Return [x, y] of the center of cell containing provided text 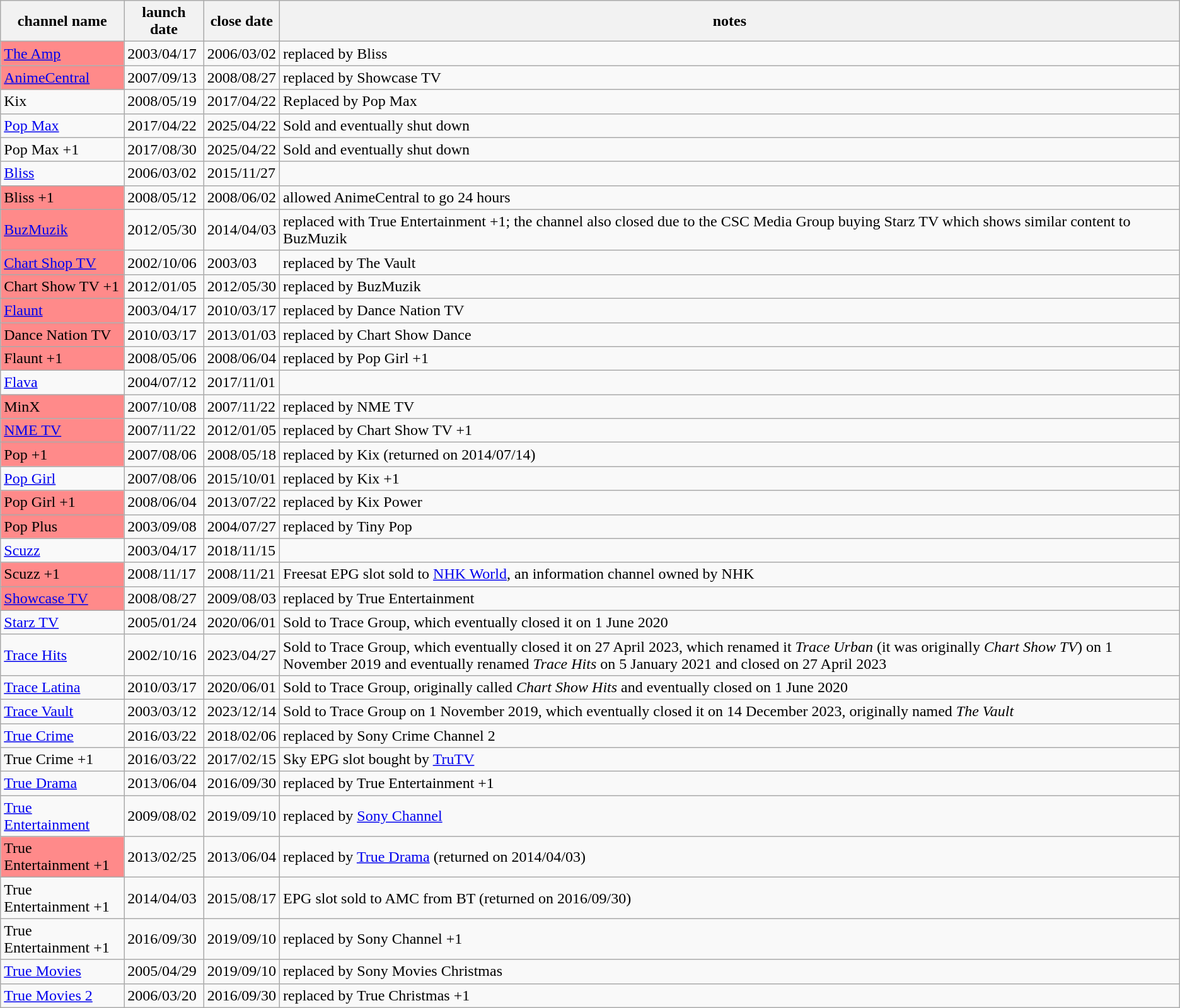
Flaunt [62, 310]
notes [730, 21]
replaced by Chart Show Dance [730, 335]
2017/02/15 [241, 760]
2006/03/20 [164, 995]
replaced by True Christmas +1 [730, 995]
Pop Girl +1 [62, 502]
close date [241, 21]
Pop Max +1 [62, 149]
2015/10/01 [241, 478]
Pop +1 [62, 455]
Trace Vault [62, 711]
replaced with True Entertainment +1; the channel also closed due to the CSC Media Group buying Starz TV which shows similar content to BuzMuzik [730, 229]
True Crime +1 [62, 760]
replaced by Sony Movies Christmas [730, 971]
Freesat EPG slot sold to NHK World, an information channel owned by NHK [730, 574]
Pop Plus [62, 526]
replaced by Pop Girl +1 [730, 359]
Scuzz [62, 550]
True Entertainment [62, 816]
2009/08/02 [164, 816]
Pop Girl [62, 478]
2007/09/13 [164, 78]
replaced by Chart Show TV +1 [730, 431]
replaced by True Entertainment [730, 598]
launch date [164, 21]
Showcase TV [62, 598]
Kix [62, 101]
2013/07/22 [241, 502]
MinX [62, 407]
replaced by Kix Power [730, 502]
Flava [62, 383]
2004/07/12 [164, 383]
2023/04/27 [241, 654]
2002/10/16 [164, 654]
2009/08/03 [241, 598]
Chart Show TV +1 [62, 286]
Sold to Trace Group on 1 November 2019, which eventually closed it on 14 December 2023, originally named The Vault [730, 711]
2013/02/25 [164, 857]
Dance Nation TV [62, 335]
Bliss [62, 173]
replaced by Tiny Pop [730, 526]
replaced by True Drama (returned on 2014/04/03) [730, 857]
Trace Latina [62, 687]
replaced by Kix +1 [730, 478]
allowed AnimeCentral to go 24 hours [730, 197]
replaced by Bliss [730, 54]
Sky EPG slot bought by TruTV [730, 760]
replaced by BuzMuzik [730, 286]
2008/05/18 [241, 455]
Scuzz +1 [62, 574]
EPG slot sold to AMC from BT (returned on 2016/09/30) [730, 898]
Flaunt +1 [62, 359]
Pop Max [62, 125]
2003/03 [241, 262]
2007/10/08 [164, 407]
replaced by Dance Nation TV [730, 310]
2018/11/15 [241, 550]
Starz TV [62, 622]
replaced by Sony Channel +1 [730, 939]
Bliss +1 [62, 197]
2008/06/02 [241, 197]
2008/11/21 [241, 574]
replaced by NME TV [730, 407]
Replaced by Pop Max [730, 101]
2005/04/29 [164, 971]
replaced by True Entertainment +1 [730, 784]
Sold to Trace Group, which eventually closed it on 1 June 2020 [730, 622]
2023/12/14 [241, 711]
2013/01/03 [241, 335]
2015/08/17 [241, 898]
channel name [62, 21]
2008/05/19 [164, 101]
Chart Shop TV [62, 262]
replaced by Sony Channel [730, 816]
BuzMuzik [62, 229]
True Crime [62, 736]
replaced by Kix (returned on 2014/07/14) [730, 455]
2017/11/01 [241, 383]
2017/08/30 [164, 149]
The Amp [62, 54]
True Movies 2 [62, 995]
2008/05/12 [164, 197]
2003/09/08 [164, 526]
Sold to Trace Group, originally called Chart Show Hits and eventually closed on 1 June 2020 [730, 687]
True Drama [62, 784]
2005/01/24 [164, 622]
2002/10/06 [164, 262]
2003/03/12 [164, 711]
2018/02/06 [241, 736]
2008/11/17 [164, 574]
NME TV [62, 431]
2004/07/27 [241, 526]
2015/11/27 [241, 173]
True Movies [62, 971]
Trace Hits [62, 654]
replaced by Showcase TV [730, 78]
replaced by Sony Crime Channel 2 [730, 736]
AnimeCentral [62, 78]
2008/05/06 [164, 359]
replaced by The Vault [730, 262]
